Detect which cell encompasses the target text, then output its [x, y] center coordinate. 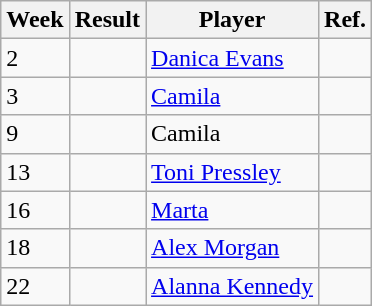
Ref. [346, 20]
Result [107, 20]
Week [35, 20]
Player [232, 20]
Toni Pressley [232, 172]
22 [35, 286]
Alanna Kennedy [232, 286]
13 [35, 172]
2 [35, 58]
Alex Morgan [232, 248]
9 [35, 134]
18 [35, 248]
Marta [232, 210]
3 [35, 96]
16 [35, 210]
Danica Evans [232, 58]
